Capture the cell that displays the provided text and extract its (x, y) central coordinate. 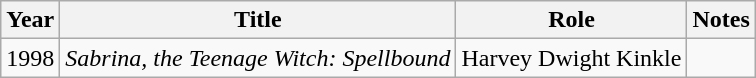
Harvey Dwight Kinkle (572, 58)
Notes (721, 20)
1998 (30, 58)
Sabrina, the Teenage Witch: Spellbound (258, 58)
Role (572, 20)
Year (30, 20)
Title (258, 20)
